Provide the (X, Y) coordinate of the cell's center where the given text is located.  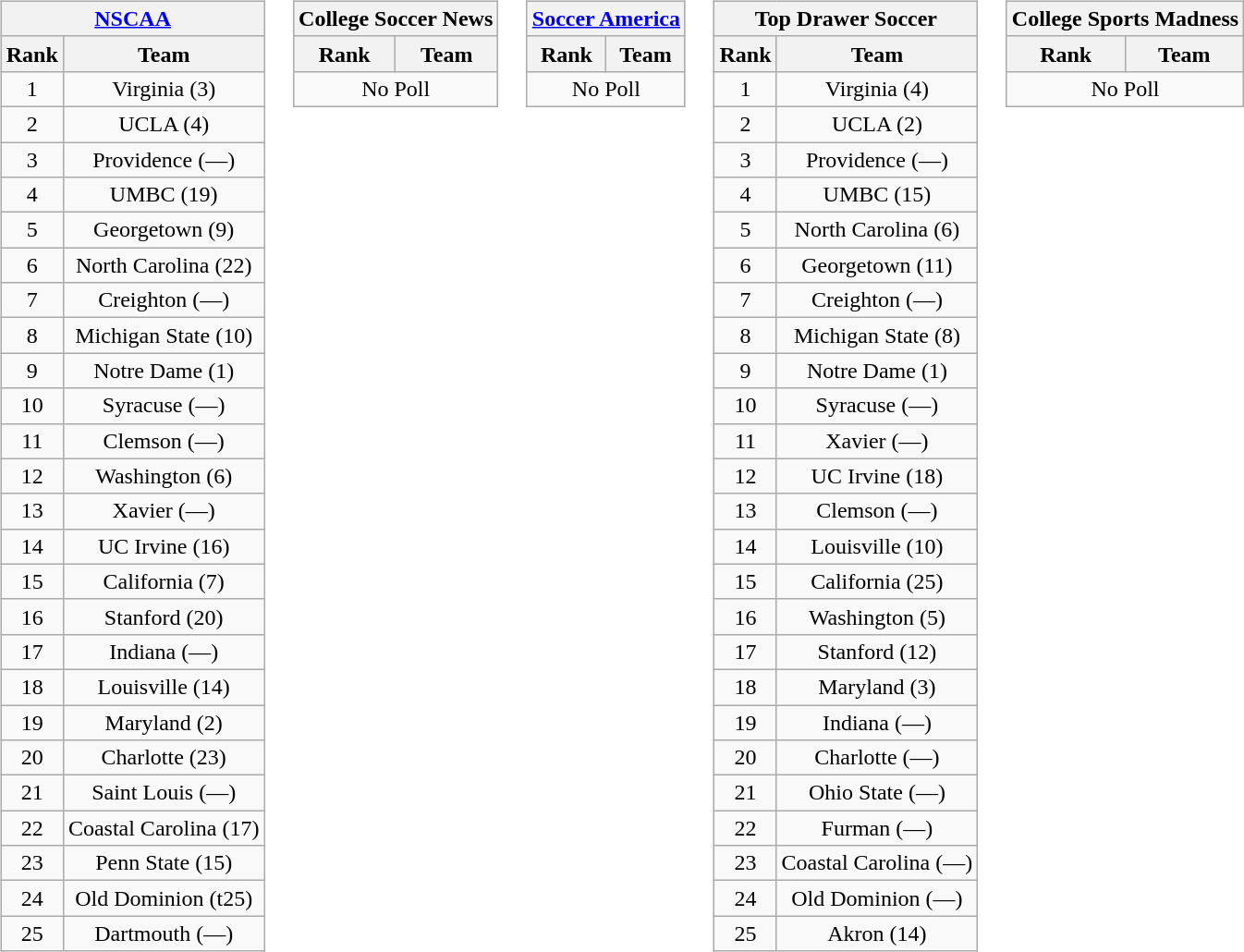
College Soccer News (396, 18)
Michigan State (8) (877, 336)
Penn State (15) (164, 863)
Georgetown (9) (164, 230)
California (25) (877, 581)
Saint Louis (—) (164, 793)
Coastal Carolina (—) (877, 863)
Charlotte (23) (164, 758)
California (7) (164, 581)
Ohio State (—) (877, 793)
Michigan State (10) (164, 336)
Old Dominion (t25) (164, 898)
UCLA (4) (164, 124)
Coastal Carolina (17) (164, 828)
UMBC (15) (877, 195)
Akron (14) (877, 934)
Stanford (20) (164, 616)
Charlotte (—) (877, 758)
Stanford (12) (877, 652)
UMBC (19) (164, 195)
NSCAA (133, 18)
Washington (5) (877, 616)
North Carolina (6) (877, 230)
UC Irvine (16) (164, 546)
Georgetown (11) (877, 265)
Maryland (3) (877, 687)
Louisville (10) (877, 546)
North Carolina (22) (164, 265)
Furman (—) (877, 828)
College Sports Madness (1125, 18)
Soccer America (606, 18)
Louisville (14) (164, 687)
Old Dominion (—) (877, 898)
Dartmouth (—) (164, 934)
Virginia (4) (877, 89)
Top Drawer Soccer (847, 18)
UCLA (2) (877, 124)
Maryland (2) (164, 722)
Washington (6) (164, 476)
Virginia (3) (164, 89)
UC Irvine (18) (877, 476)
